Locate the cell with the specified text and output its [x, y] center coordinate. 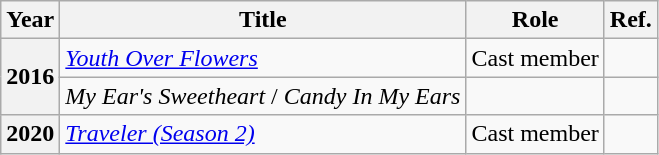
Traveler (Season 2) [263, 134]
Year [30, 20]
Role [535, 20]
My Ear's Sweetheart / Candy In My Ears [263, 96]
Youth Over Flowers [263, 58]
Title [263, 20]
2016 [30, 77]
2020 [30, 134]
Ref. [630, 20]
